Locate the cell with the specified text and output its (x, y) center coordinate. 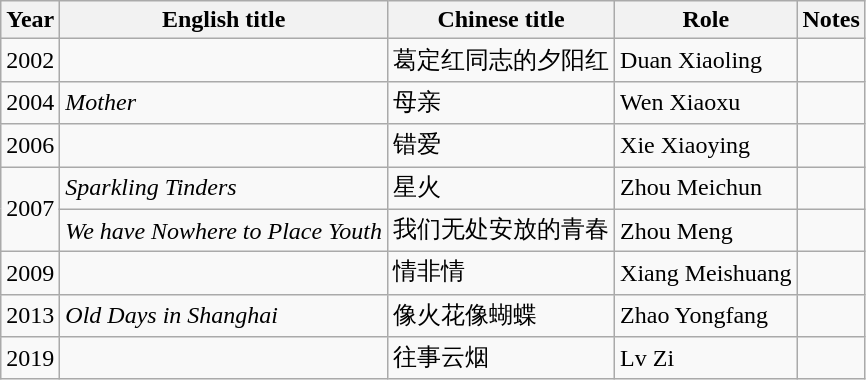
Chinese title (502, 20)
Old Days in Shanghai (224, 316)
Year (30, 20)
Lv Zi (706, 358)
2009 (30, 274)
Zhou Meng (706, 230)
Sparkling Tinders (224, 188)
2007 (30, 208)
Xiang Meishuang (706, 274)
像火花像蝴蝶 (502, 316)
Duan Xiaoling (706, 60)
错爱 (502, 146)
Zhou Meichun (706, 188)
Wen Xiaoxu (706, 102)
我们无处安放的青春 (502, 230)
2002 (30, 60)
Mother (224, 102)
母亲 (502, 102)
Role (706, 20)
2004 (30, 102)
往事云烟 (502, 358)
2006 (30, 146)
English title (224, 20)
葛定红同志的夕阳红 (502, 60)
Xie Xiaoying (706, 146)
We have Nowhere to Place Youth (224, 230)
星火 (502, 188)
2013 (30, 316)
Zhao Yongfang (706, 316)
2019 (30, 358)
情非情 (502, 274)
Notes (831, 20)
